Output the (x, y) coordinate of the center of the cell containing the given text.  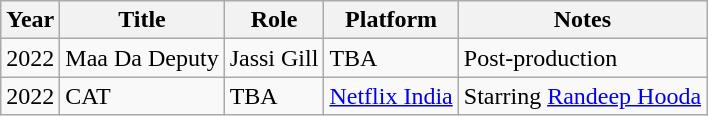
Starring Randeep Hooda (582, 96)
Platform (391, 20)
Post-production (582, 58)
CAT (142, 96)
Year (30, 20)
Maa Da Deputy (142, 58)
Jassi Gill (274, 58)
Netflix India (391, 96)
Role (274, 20)
Title (142, 20)
Notes (582, 20)
